Pinpoint the cell where the given text exists, returning its [x, y] midpoint coordinate. 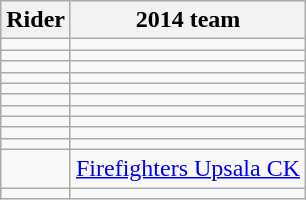
Rider [36, 20]
2014 team [188, 20]
Firefighters Upsala CK [188, 168]
